Return the (x, y) coordinate for the center point of the cell that contains the specified text.  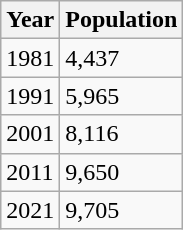
2011 (30, 172)
1981 (30, 58)
Year (30, 20)
2021 (30, 210)
9,650 (122, 172)
9,705 (122, 210)
4,437 (122, 58)
2001 (30, 134)
5,965 (122, 96)
1991 (30, 96)
Population (122, 20)
8,116 (122, 134)
